Find where the given text appears and provide that cell's center as [X, Y] coordinate. 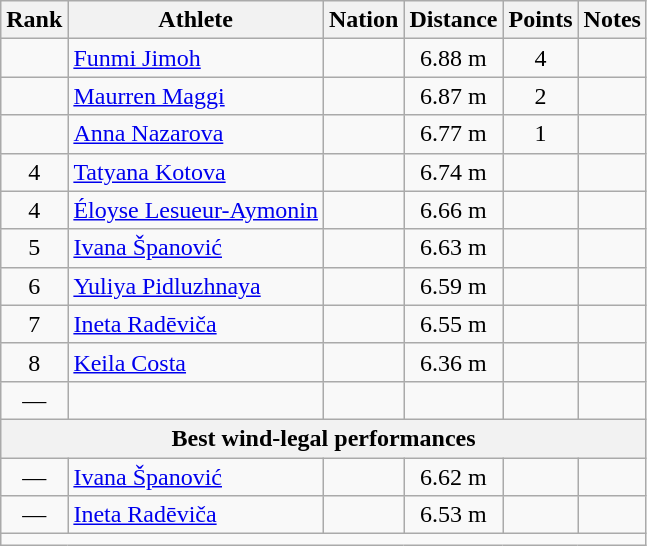
6.88 m [454, 58]
6.66 m [454, 210]
Keila Costa [196, 362]
Distance [454, 20]
6.55 m [454, 324]
2 [540, 96]
6.77 m [454, 134]
Notes [612, 20]
Best wind-legal performances [324, 438]
6 [34, 286]
6.63 m [454, 248]
1 [540, 134]
7 [34, 324]
Athlete [196, 20]
6.53 m [454, 515]
Rank [34, 20]
6.87 m [454, 96]
8 [34, 362]
Points [540, 20]
6.59 m [454, 286]
5 [34, 248]
6.62 m [454, 477]
Éloyse Lesueur-Aymonin [196, 210]
Anna Nazarova [196, 134]
Funmi Jimoh [196, 58]
6.36 m [454, 362]
6.74 m [454, 172]
Nation [364, 20]
Tatyana Kotova [196, 172]
Maurren Maggi [196, 96]
Yuliya Pidluzhnaya [196, 286]
